From the cell containing the given text, extract its center point as [x, y] coordinate. 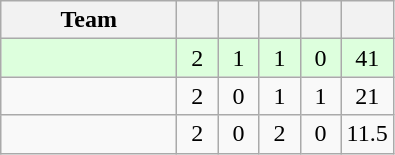
11.5 [367, 134]
21 [367, 96]
Team [89, 20]
41 [367, 58]
